Extract the [X, Y] coordinate from the center of the cell holding the provided text.  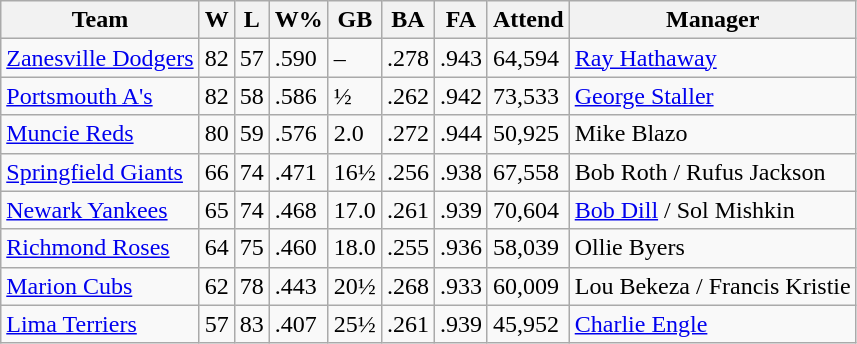
Lima Terriers [100, 324]
W [216, 20]
.468 [298, 210]
.268 [408, 286]
.576 [298, 134]
Zanesville Dodgers [100, 58]
60,009 [528, 286]
75 [252, 248]
– [354, 58]
45,952 [528, 324]
25½ [354, 324]
78 [252, 286]
.471 [298, 172]
17.0 [354, 210]
65 [216, 210]
2.0 [354, 134]
½ [354, 96]
FA [460, 20]
Attend [528, 20]
80 [216, 134]
Mike Blazo [712, 134]
73,533 [528, 96]
.944 [460, 134]
.590 [298, 58]
Marion Cubs [100, 286]
.443 [298, 286]
.278 [408, 58]
Springfield Giants [100, 172]
Ollie Byers [712, 248]
58 [252, 96]
.256 [408, 172]
Bob Dill / Sol Mishkin [712, 210]
.942 [460, 96]
.586 [298, 96]
50,925 [528, 134]
Richmond Roses [100, 248]
18.0 [354, 248]
.407 [298, 324]
.933 [460, 286]
64,594 [528, 58]
Bob Roth / Rufus Jackson [712, 172]
Team [100, 20]
.943 [460, 58]
Newark Yankees [100, 210]
67,558 [528, 172]
.255 [408, 248]
.272 [408, 134]
George Staller [712, 96]
66 [216, 172]
Lou Bekeza / Francis Kristie [712, 286]
Portsmouth A's [100, 96]
Ray Hathaway [712, 58]
W% [298, 20]
L [252, 20]
BA [408, 20]
16½ [354, 172]
83 [252, 324]
70,604 [528, 210]
Charlie Engle [712, 324]
.936 [460, 248]
59 [252, 134]
GB [354, 20]
64 [216, 248]
Muncie Reds [100, 134]
62 [216, 286]
.262 [408, 96]
.460 [298, 248]
20½ [354, 286]
58,039 [528, 248]
Manager [712, 20]
.938 [460, 172]
